Extract the [x, y] coordinate from the center of the cell holding the provided text.  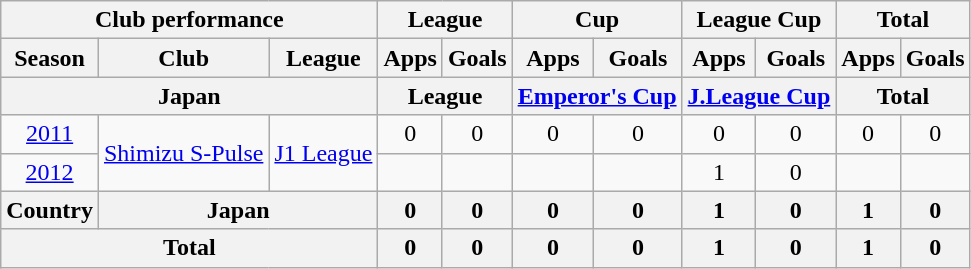
Country [50, 210]
Club performance [190, 20]
Cup [597, 20]
2012 [50, 172]
Shimizu S-Pulse [183, 153]
League Cup [759, 20]
Club [183, 58]
Season [50, 58]
J1 League [324, 153]
J.League Cup [759, 96]
Emperor's Cup [597, 96]
2011 [50, 134]
